Provide the [X, Y] coordinate of the cell's center where the given text is located.  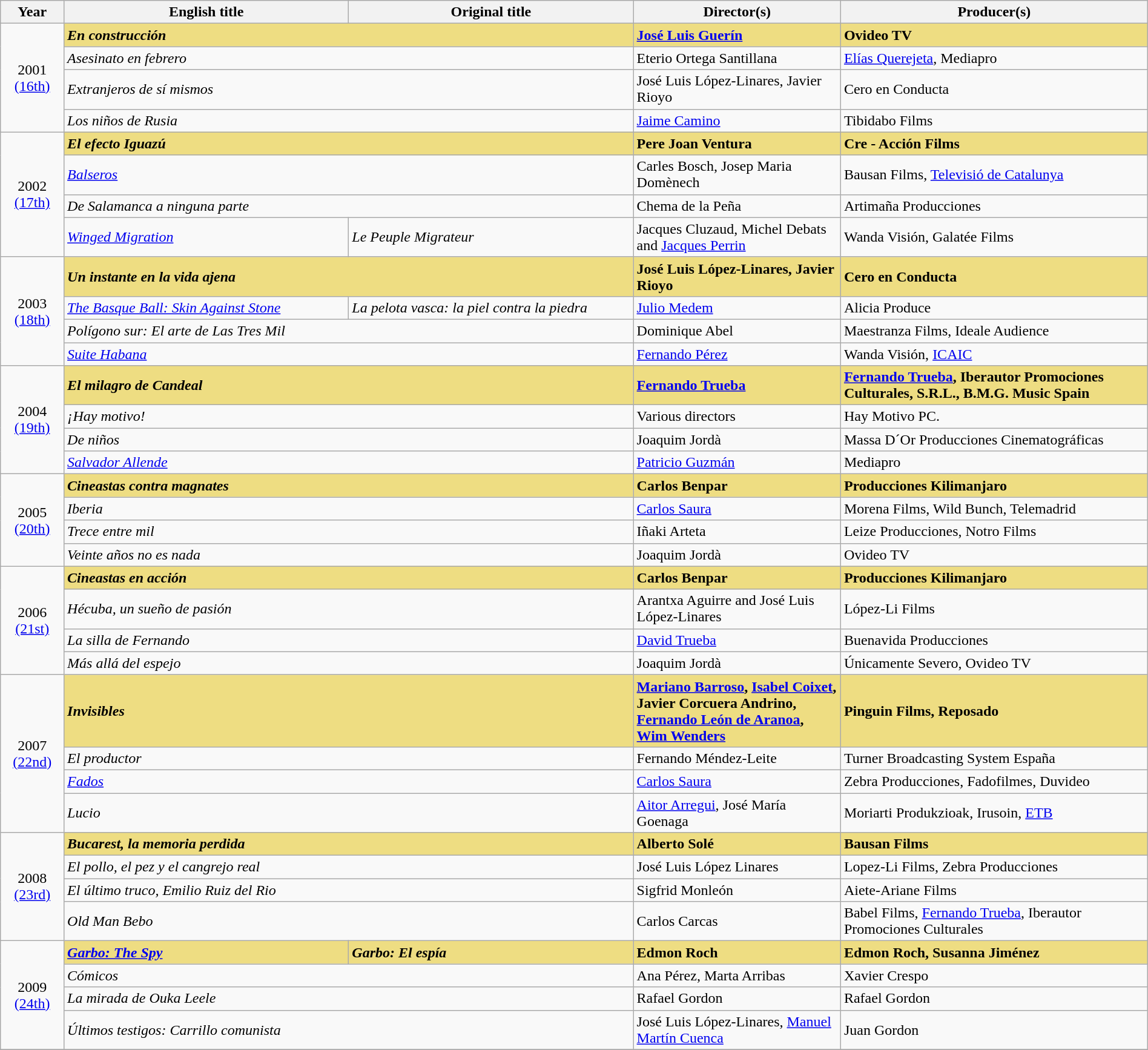
English title [206, 12]
Carlos Carcas [737, 922]
Edmon Roch [737, 953]
Producer(s) [994, 12]
Hay Motivo PC. [994, 417]
Pinguin Films, Reposado [994, 711]
2008(23rd) [33, 887]
Morena Films, Wild Bunch, Telemadrid [994, 509]
Más allá del espejo [349, 663]
Extranjeros de sí mismos [349, 90]
Lopez-Li Films, Zebra Producciones [994, 867]
Zebra Producciones, Fadofilmes, Duvideo [994, 781]
Director(s) [737, 12]
Cineastas contra magnates [349, 486]
2003(18th) [33, 311]
Iberia [349, 509]
Le Peuple Migrateur [491, 237]
Fernando Pérez [737, 354]
Dominique Abel [737, 331]
Fernando Méndez-Leite [737, 758]
2007(22nd) [33, 753]
Original title [491, 12]
Fernando Trueba [737, 385]
2001(16th) [33, 78]
La pelota vasca: la piel contra la piedra [491, 308]
2005(20th) [33, 520]
¡Hay motivo! [349, 417]
Various directors [737, 417]
Carles Bosch, Josep Maria Domènech [737, 174]
El efecto Iguazú [349, 144]
Bucarest, la memoria perdida [349, 844]
Artimaña Producciones [994, 206]
José Luis López-Linares, Manuel Martín Cuenca [737, 1029]
Mediapro [994, 463]
Asesinato en febrero [349, 58]
Únicamente Severo, Ovideo TV [994, 663]
Suite Habana [349, 354]
López-Li Films [994, 609]
Wanda Visión, Galatée Films [994, 237]
2002(17th) [33, 194]
Leize Producciones, Notro Films [994, 532]
Balseros [349, 174]
Sigfrid Monleón [737, 890]
Los niños de Rusia [349, 121]
Cre - Acción Films [994, 144]
Xavier Crespo [994, 976]
Moriarti Produkzioak, Irusoin, ETB [994, 813]
Year [33, 12]
La silla de Fernando [349, 640]
Un instante en la vida ajena [349, 276]
En construcción [349, 35]
2006(21st) [33, 620]
Garbo: El espía [491, 953]
Edmon Roch, Susanna Jiménez [994, 953]
Eterio Ortega Santillana [737, 58]
David Trueba [737, 640]
Jacques Cluzaud, Michel Debats and Jacques Perrin [737, 237]
2004(19th) [33, 420]
Iñaki Arteta [737, 532]
Cómicos [349, 976]
Elías Querejeta, Mediapro [994, 58]
La mirada de Ouka Leele [349, 999]
Wanda Visión, ICAIC [994, 354]
Babel Films, Fernando Trueba, Iberautor Promociones Culturales [994, 922]
Alicia Produce [994, 308]
Turner Broadcasting System España [994, 758]
Jaime Camino [737, 121]
Arantxa Aguirre and José Luis López-Linares [737, 609]
De niños [349, 440]
Salvador Allende [349, 463]
Mariano Barroso, Isabel Coixet, Javier Corcuera Andrino, Fernando León de Aranoa, Wim Wenders [737, 711]
El pollo, el pez y el cangrejo real [349, 867]
Juan Gordon [994, 1029]
Lucio [349, 813]
Tibidabo Films [994, 121]
Fernando Trueba, Iberautor Promociones Culturales, S.R.L., B.M.G. Music Spain [994, 385]
Garbo: The Spy [206, 953]
Bausan Films [994, 844]
De Salamanca a ninguna parte [349, 206]
El último truco, Emilio Ruiz del Rio [349, 890]
Aiete-Ariane Films [994, 890]
Pere Joan Ventura [737, 144]
Ana Pérez, Marta Arribas [737, 976]
Massa D´Or Producciones Cinematográficas [994, 440]
Chema de la Peña [737, 206]
Winged Migration [206, 237]
Maestranza Films, Ideale Audience [994, 331]
Aitor Arregui, José María Goenaga [737, 813]
Buenavida Producciones [994, 640]
Últimos testigos: Carrillo comunista [349, 1029]
The Basque Ball: Skin Against Stone [206, 308]
Patricio Guzmán [737, 463]
José Luis López Linares [737, 867]
Julio Medem [737, 308]
El milagro de Candeal [349, 385]
Bausan Films, Televisió de Catalunya [994, 174]
Polígono sur: El arte de Las Tres Mil [349, 331]
El productor [349, 758]
Hécuba, un sueño de pasión [349, 609]
2009(24th) [33, 996]
Cineastas en acción [349, 578]
Veinte años no es nada [349, 555]
José Luis Guerín [737, 35]
Old Man Bebo [349, 922]
Fados [349, 781]
Alberto Solé [737, 844]
Invisibles [349, 711]
Trece entre mil [349, 532]
